Detect which cell encompasses the target text, then output its [X, Y] center coordinate. 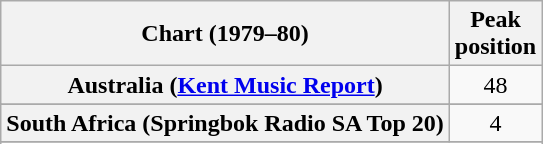
Australia (Kent Music Report) [226, 85]
Peakposition [495, 34]
South Africa (Springbok Radio SA Top 20) [226, 123]
4 [495, 123]
Chart (1979–80) [226, 34]
48 [495, 85]
